For the text-containing cell, return its midpoint in (X, Y) coordinate format. 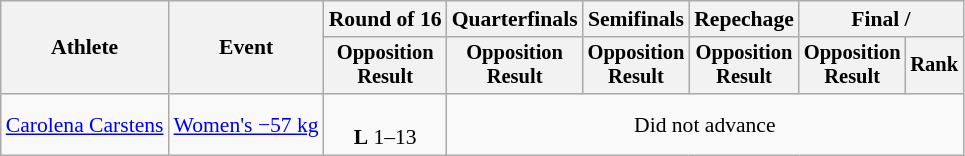
Did not advance (705, 124)
Repechage (744, 19)
L 1–13 (386, 124)
Quarterfinals (515, 19)
Athlete (85, 48)
Women's −57 kg (246, 124)
Semifinals (636, 19)
Event (246, 48)
Round of 16 (386, 19)
Rank (934, 66)
Carolena Carstens (85, 124)
Final / (881, 19)
